Scan for the cell matching the given text and deliver its [X, Y] coordinate at center. 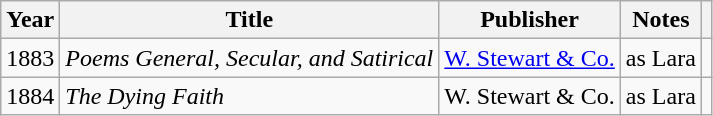
1884 [30, 96]
Poems General, Secular, and Satirical [250, 58]
Publisher [530, 20]
Notes [660, 20]
Year [30, 20]
The Dying Faith [250, 96]
Title [250, 20]
1883 [30, 58]
